Search for the cell housing the specified text and yield its [x, y] center coordinate. 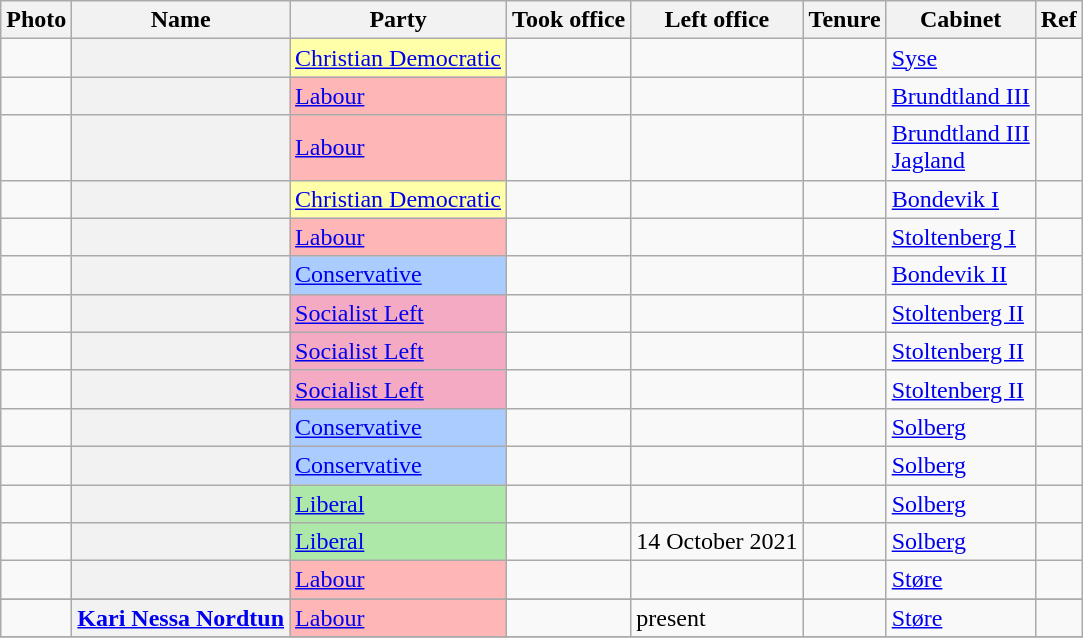
Bondevik I [960, 199]
Brundtland III [960, 96]
Took office [569, 20]
Kari Nessa Nordtun [181, 618]
Name [181, 20]
Photo [36, 20]
Brundtland III Jagland [960, 148]
Cabinet [960, 20]
Ref [1058, 20]
present [717, 618]
Party [398, 20]
14 October 2021 [717, 542]
Syse [960, 58]
Bondevik II [960, 275]
Left office [717, 20]
Tenure [844, 20]
Stoltenberg I [960, 237]
